Identify which cell holds the provided text, then report its (X, Y) central coordinate. 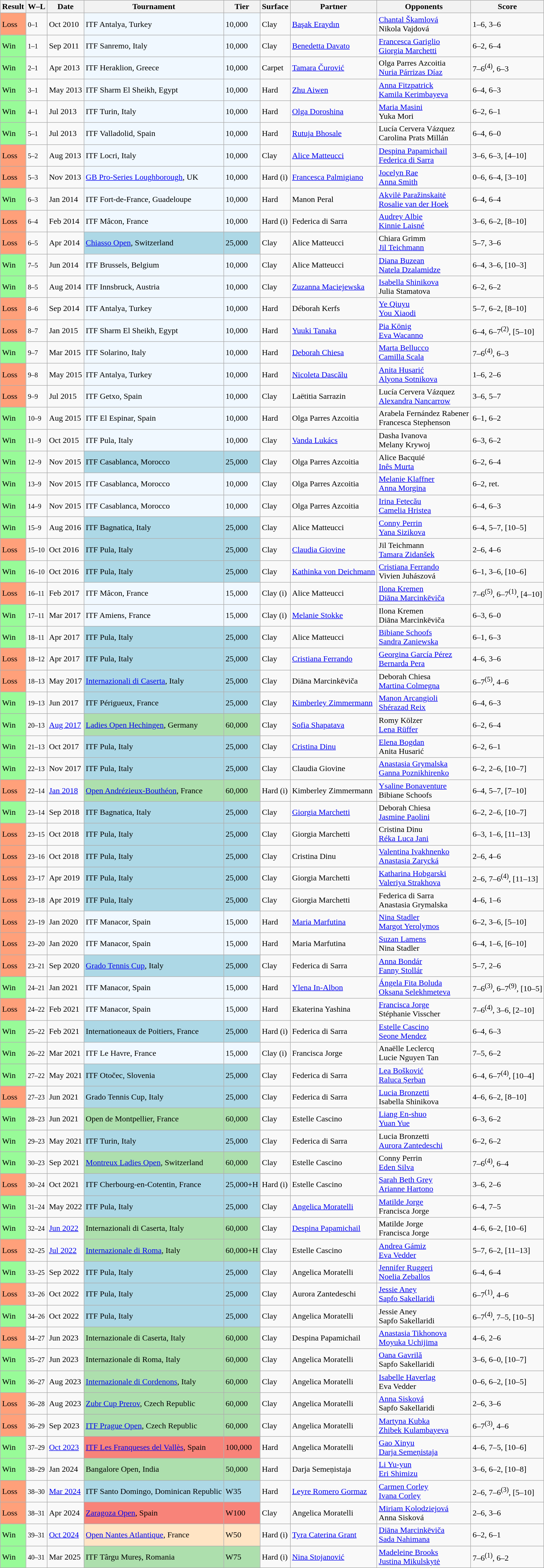
6–5 (36, 243)
6–2, ret. (507, 484)
0–1 (36, 24)
7–6(1), 6–2 (507, 1557)
Tier (242, 7)
Francisca Jorge Stéphanie Visscher (424, 1010)
Sep 2020 (65, 965)
38–31 (36, 1513)
7–6(3), 6–7(9), [10–5] (507, 987)
Montreux Ladies Open, Switzerland (154, 1162)
ITF Târgu Mureș, Romania (154, 1557)
1–6, 3–6 (507, 24)
Open Andrézieux-Bouthéon, France (154, 790)
8–7 (36, 330)
6–3, 6–0 (507, 615)
3–6, 6–3, [4–10] (507, 155)
ITF Santo Domingo, Dominican Republic (154, 1491)
29–23 (36, 1141)
Nov 2013 (65, 177)
Jun 2017 (65, 703)
Jun 2014 (65, 265)
Jan 2024 (65, 1469)
Open de Montpellier, France (154, 1119)
5–7, 6–2, [11–13] (507, 1250)
Miriam Kolodziejová Anna Sisková (424, 1513)
Nina Stojanović (334, 1557)
Olga Parres Azcoitia Nuria Párrizas Díaz (424, 68)
Dasha Ivanova Melany Krywoj (424, 440)
ITF Locri, Italy (154, 155)
Mar 2021 (65, 1053)
5–7, 6–2, [8–10] (507, 309)
6–4, 6–7(4), [10–4] (507, 1075)
27–23 (36, 1097)
3–6, 6–2, [8–10] (507, 221)
Lucia Bronzetti Isabella Shinikova (424, 1097)
May 2013 (65, 90)
23–14 (36, 812)
Mar 2015 (65, 353)
Bangalore Open, India (154, 1469)
Sep 2018 (65, 812)
6–3, 1–6, [11–13] (507, 834)
Tamara Čurović (334, 68)
18–11 (36, 637)
Mar 2025 (65, 1557)
30–24 (36, 1185)
Suzan Lamens Nina Stadler (424, 944)
Akvilė Paražinskaitė Rosalie van der Hoek (424, 199)
23–16 (36, 856)
ITF Cherbourg-en-Cotentin, France (154, 1185)
Internationeaux de Poitiers, France (154, 1031)
Chiasso Open, Switzerland (154, 243)
6–2, 3–6, [5–10] (507, 921)
Internazionale di Cordenons, Italy (154, 1382)
32–24 (36, 1228)
Nov 2017 (65, 769)
0–6, 6–2, [10–5] (507, 1382)
Zubr Cup Prerov, Czech Republic (154, 1403)
17–11 (36, 615)
Oct 2021 (65, 1185)
Surface (275, 7)
Melanie Stokke (334, 615)
23–17 (36, 878)
24–21 (36, 987)
33–26 (36, 1294)
Francesca Palmigiano (334, 177)
6–1, 6–3 (507, 637)
3–1 (36, 90)
Aug 2016 (65, 528)
Zhu Aiwen (334, 90)
Vanda Lukács (334, 440)
Nina Stadler Margot Yerolymos (424, 921)
Lucía Cervera Vázquez Alexandra Nancarrow (424, 396)
36–27 (36, 1382)
35–27 (36, 1360)
6–4 (36, 221)
2–6, 7–6(4), [11–13] (507, 878)
Ysaline Bonaventure Bibiane Schoofs (424, 790)
15–10 (36, 549)
7–5, 6–2 (507, 1053)
3–6, 6–0, [10–7] (507, 1360)
Valentina Ivakhnenko Anastasia Zarycká (424, 856)
6–7(1), 4–6 (507, 1294)
Open Nantes Atlantique, France (154, 1535)
Conny Perrin Yana Sizikova (424, 528)
Olga Doroshina (334, 112)
Başak Eraydın (334, 24)
Gao Xinyu Darja Semeņistaja (424, 1447)
Jul 2022 (65, 1250)
Anastasia Tikhonova Moyuka Uchijima (424, 1338)
4–6, 6–2, [10–6] (507, 1228)
Oct 2017 (65, 746)
W–L (36, 7)
Elena Bogdan Anita Husarić (424, 746)
6–7(3), 4–6 (507, 1426)
Katharina Hobgarski Valeriya Strakhova (424, 878)
Manon Peral (334, 199)
37–29 (36, 1447)
Diana Buzean Natela Dzalamidze (424, 265)
Aug 2013 (65, 155)
22–13 (36, 769)
Carmen Corley Ivana Corley (424, 1491)
ITF Brussels, Belgium (154, 265)
13–9 (36, 484)
ITF Fort-de-France, Guadeloupe (154, 199)
5–7, 3–6 (507, 243)
ITF Solarino, Italy (154, 353)
Jan 2018 (65, 790)
Jun 2022 (65, 1228)
10–9 (36, 418)
Nicoleta Dascălu (334, 374)
6–7(4), 7–5, [10–5] (507, 1316)
Oana Gavrilă Sapfo Sakellaridi (424, 1360)
24–22 (36, 1010)
Kathinka von Deichmann (334, 571)
Aug 2014 (65, 287)
May 2015 (65, 374)
Partner (334, 7)
5–7, 2–6 (507, 965)
Yuuki Tanaka (334, 330)
Liang En-shuo Yuan Yue (424, 1119)
40–31 (36, 1557)
Sep 2023 (65, 1426)
Pia König Eva Wacanno (424, 330)
ITF Sanremo, Italy (154, 46)
3–6, 5–7 (507, 396)
Anna Bondár Fanny Stollár (424, 965)
32–25 (36, 1250)
6–4, 6–0 (507, 133)
Tournament (154, 7)
Cristiana Ferrando (334, 659)
9–7 (36, 353)
Isabella Shinikova Julia Stamatova (424, 287)
23–20 (36, 944)
9–9 (36, 396)
Audrey Albie Kinnie Laisné (424, 221)
Francesca Gariglio Giorgia Marchetti (424, 46)
Sofia Shapatava (334, 725)
22–14 (36, 790)
Chiara Grimm Jil Teichmann (424, 243)
5–1 (36, 133)
18–12 (36, 659)
Arabela Fernández Rabener Francesca Stephenson (424, 418)
1–6, 2–6 (507, 374)
39–31 (36, 1535)
Jan 2021 (65, 987)
Andrea Gámiz Eva Vedder (424, 1250)
Darja Semeņistaja (334, 1469)
Anastasia Grymalska Ganna Poznikhirenko (424, 769)
Lucía Cervera Vázquez Carolina Prats Millán (424, 133)
Rutuja Bhosale (334, 133)
Sep 2014 (65, 309)
Ángela Fita Boluda Oksana Selekhmeteva (424, 987)
7–5 (36, 265)
Georgina García Pérez Bernarda Pera (424, 659)
4–6, 3–6 (507, 659)
15–9 (36, 528)
Déborah Kerfs (334, 309)
Francisca Jorge (334, 1053)
23–15 (36, 834)
Deborah Chiesa (334, 353)
7–6(5), 6–7(1), [4–10] (507, 593)
Result (13, 7)
ITF Otočec, Slovenia (154, 1075)
Chantal Škamlová Nikola Vajdová (424, 24)
Romy Kölzer Lena Rüffer (424, 725)
Jocelyn Rae Anna Smith (424, 177)
26–22 (36, 1053)
Sep 2022 (65, 1272)
W35 (242, 1491)
Aug 2017 (65, 725)
100,000 (242, 1447)
Zuzanna Maciejewska (334, 287)
8–5 (36, 287)
Apr 2013 (65, 68)
Lucia Bronzetti Aurora Zantedeschi (424, 1141)
Ekaterina Yashina (334, 1010)
Conny Perrin Eden Silva (424, 1162)
ITF El Espinar, Spain (154, 418)
Anita Husarić Alyona Sotnikova (424, 374)
Bibiane Schoofs Sandra Zaniewska (424, 637)
Jil Teichmann Tamara Zidanšek (424, 549)
Feb 2014 (65, 221)
May 2017 (65, 681)
9–8 (36, 374)
Manon Arcangioli Shérazad Reix (424, 703)
Diāna Marcinkēviča Sada Nahimana (424, 1535)
Sep 2021 (65, 1162)
ITF Prague Open, Czech Republic (154, 1426)
Laëtitia Sarrazin (334, 396)
36–29 (36, 1426)
6–3 (36, 199)
Mar 2017 (65, 615)
ITF Valladolid, Spain (154, 133)
6–4, 5–7, [7–10] (507, 790)
38–30 (36, 1491)
Marta Bellucco Camilla Scala (424, 353)
Anaëlle Leclercq Lucie Nguyen Tan (424, 1053)
34–27 (36, 1338)
Jan 2015 (65, 330)
14–9 (36, 506)
4–6, 7–5, [10–6] (507, 1447)
W50 (242, 1535)
6–1, 6–2 (507, 418)
ITF Getxo, Spain (154, 396)
25,000+H (242, 1185)
4–6, 6–2, [8–10] (507, 1097)
Madeleine Brooks Justina Mikulskytė (424, 1557)
4–6, 1–6 (507, 900)
21–13 (36, 746)
30–23 (36, 1162)
36–28 (36, 1403)
1–1 (36, 46)
6–4, 5–7, [10–5] (507, 528)
Oct 2015 (65, 440)
Melanie Klaffner Anna Morgina (424, 484)
ITF Heraklion, Greece (154, 68)
Ye Qiuyu You Xiaodi (424, 309)
3–6, 2–6 (507, 1185)
ITF Amiens, France (154, 615)
19–13 (36, 703)
Maria Masini Yuka Mori (424, 112)
Sep 2011 (65, 46)
34–26 (36, 1316)
Leyre Romero Gormaz (334, 1491)
Lea Bošković Raluca Șerban (424, 1075)
Isabelle Haverlag Eva Vedder (424, 1382)
Anna Sisková Sapfo Sakellaridi (424, 1403)
5–2 (36, 155)
33–25 (36, 1272)
Opponents (424, 7)
ITF Le Havre, France (154, 1053)
Mar 2024 (65, 1491)
12–9 (36, 462)
2–1 (36, 68)
Zaragoza Open, Spain (154, 1513)
Federica di Sarra Anastasia Grymalska (424, 900)
7–6(4), 3–6, [2–10] (507, 1010)
Anna Fitzpatrick Kamila Kerimbayeva (424, 90)
Score (507, 7)
6–7(5), 4–6 (507, 681)
Apr 2024 (65, 1513)
0–6, 6–4, [3–10] (507, 177)
Despina Papamichail Federica di Sarra (424, 155)
6–4, 1–6, [6–10] (507, 944)
60,000+H (242, 1250)
Diāna Marcinkēviča (334, 681)
Jul 2015 (65, 396)
6–4, 7–5 (507, 1206)
May 2022 (65, 1206)
Alice Bacquié Inês Murta (424, 462)
27–22 (36, 1075)
Apr 2014 (65, 243)
Estelle Cascino Seone Mendez (424, 1031)
Carpet (275, 68)
Oct 2010 (65, 24)
GB Pro-Series Loughborough, UK (154, 177)
3–6, 6–2, [10–8] (507, 1469)
Jennifer Ruggeri Noelia Zeballos (424, 1272)
2–6, 7–6(3), [5–10] (507, 1491)
6–4, 3–6, [10–3] (507, 265)
Li Yu-yun Eri Shimizu (424, 1469)
Deborah Chiesa Martina Colmegna (424, 681)
W100 (242, 1513)
Oct 2023 (65, 1447)
Cristina Dinu Réka Luca Jani (424, 834)
38–29 (36, 1469)
6–4, 6–7(2), [5–10] (507, 330)
20–13 (36, 725)
W75 (242, 1557)
Aurora Zantedeschi (334, 1294)
Martyna Kubka Zhibek Kulambayeva (424, 1426)
18–13 (36, 681)
8–6 (36, 309)
Cristiana Ferrando Vivien Juhászová (424, 571)
23–18 (36, 900)
50,000 (242, 1469)
11–9 (36, 440)
Ylena In-Albon (334, 987)
Ladies Open Hechingen, Germany (154, 725)
Sarah Beth Grey Arianne Hartono (424, 1185)
ITF Les Franqueses del Vallès, Spain (154, 1447)
Jan 2014 (65, 199)
28–23 (36, 1119)
4–6, 2–6 (507, 1338)
Tyra Caterina Grant (334, 1535)
Irina Fetecău Camelia Hristea (424, 506)
25–22 (36, 1031)
Benedetta Davato (334, 46)
23–19 (36, 921)
Feb 2017 (65, 593)
23–21 (36, 965)
Oct 2024 (65, 1535)
6–1, 3–6, [10–6] (507, 571)
Internazionale di Caserta, Italy (154, 1338)
16–10 (36, 571)
31–24 (36, 1206)
ITF Innsbruck, Austria (154, 287)
Deborah Chiesa Jasmine Paolini (424, 812)
16–11 (36, 593)
ITF Périgueux, France (154, 703)
5–3 (36, 177)
4–1 (36, 112)
Date (65, 7)
7–6(4), 6–4 (507, 1162)
Aug 2015 (65, 418)
